Return the (X, Y) coordinate for the center point of the cell that contains the specified text.  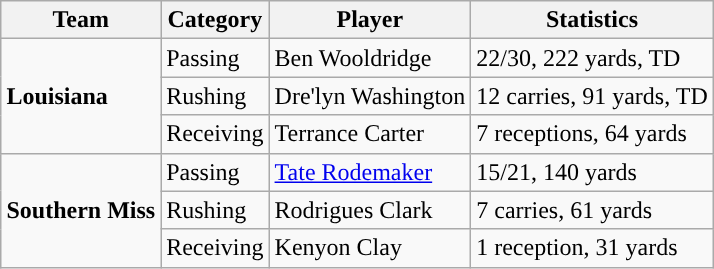
22/30, 222 yards, TD (592, 58)
Southern Miss (81, 210)
7 carries, 61 yards (592, 210)
7 receptions, 64 yards (592, 134)
1 reception, 31 yards (592, 248)
Terrance Carter (370, 134)
12 carries, 91 yards, TD (592, 96)
15/21, 140 yards (592, 172)
Team (81, 20)
Category (215, 20)
Player (370, 20)
Louisiana (81, 96)
Rodrigues Clark (370, 210)
Kenyon Clay (370, 248)
Dre'lyn Washington (370, 96)
Tate Rodemaker (370, 172)
Statistics (592, 20)
Ben Wooldridge (370, 58)
